Pinpoint the cell where the given text exists, returning its (X, Y) midpoint coordinate. 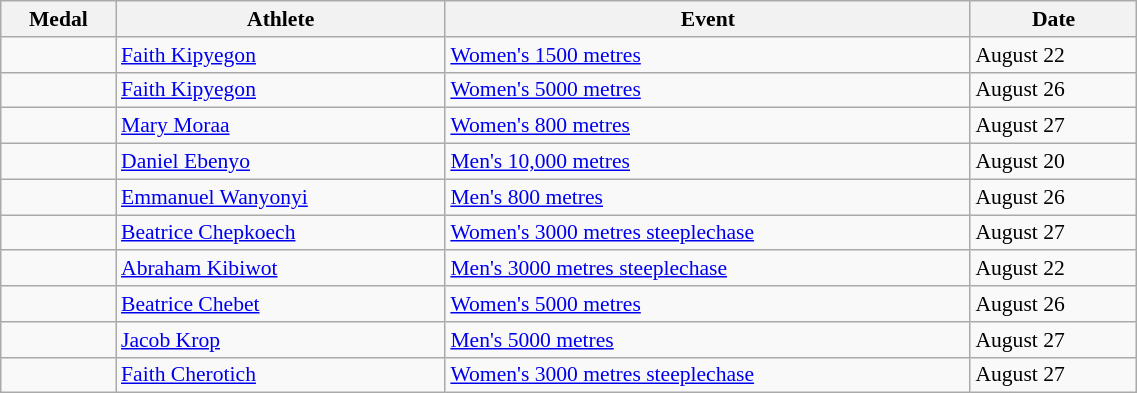
Date (1053, 19)
Faith Cherotich (280, 375)
Daniel Ebenyo (280, 162)
Medal (58, 19)
Athlete (280, 19)
Men's 800 metres (708, 197)
Women's 1500 metres (708, 55)
Men's 3000 metres steeplechase (708, 269)
Event (708, 19)
Men's 10,000 metres (708, 162)
Men's 5000 metres (708, 340)
Women's 800 metres (708, 126)
Jacob Krop (280, 340)
Emmanuel Wanyonyi (280, 197)
Beatrice Chepkoech (280, 233)
August 20 (1053, 162)
Beatrice Chebet (280, 304)
Abraham Kibiwot (280, 269)
Mary Moraa (280, 126)
